Identify which cell holds the provided text, then report its [X, Y] central coordinate. 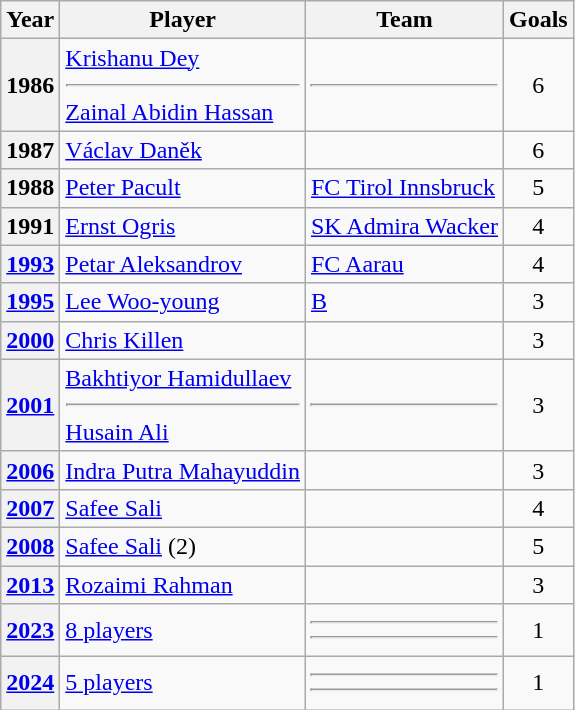
2023 [30, 630]
Indra Putra Mahayuddin [183, 470]
8 players [183, 630]
Krishanu DeyZainal Abidin Hassan [183, 85]
1988 [30, 188]
Team [404, 20]
Goals [538, 20]
SK Admira Wacker [404, 226]
2013 [30, 585]
2007 [30, 508]
Safee Sali [183, 508]
2006 [30, 470]
1995 [30, 302]
Chris Killen [183, 340]
1986 [30, 85]
2000 [30, 340]
B [404, 302]
Year [30, 20]
2001 [30, 405]
FC Aarau [404, 264]
Lee Woo-young [183, 302]
1987 [30, 150]
Peter Pacult [183, 188]
Safee Sali (2) [183, 546]
1993 [30, 264]
Václav Daněk [183, 150]
5 players [183, 684]
Bakhtiyor HamidullaevHusain Ali [183, 405]
Rozaimi Rahman [183, 585]
Ernst Ogris [183, 226]
FC Tirol Innsbruck [404, 188]
Player [183, 20]
Petar Aleksandrov [183, 264]
2008 [30, 546]
2024 [30, 684]
1991 [30, 226]
